Output the (X, Y) coordinate of the center of the cell containing the given text.  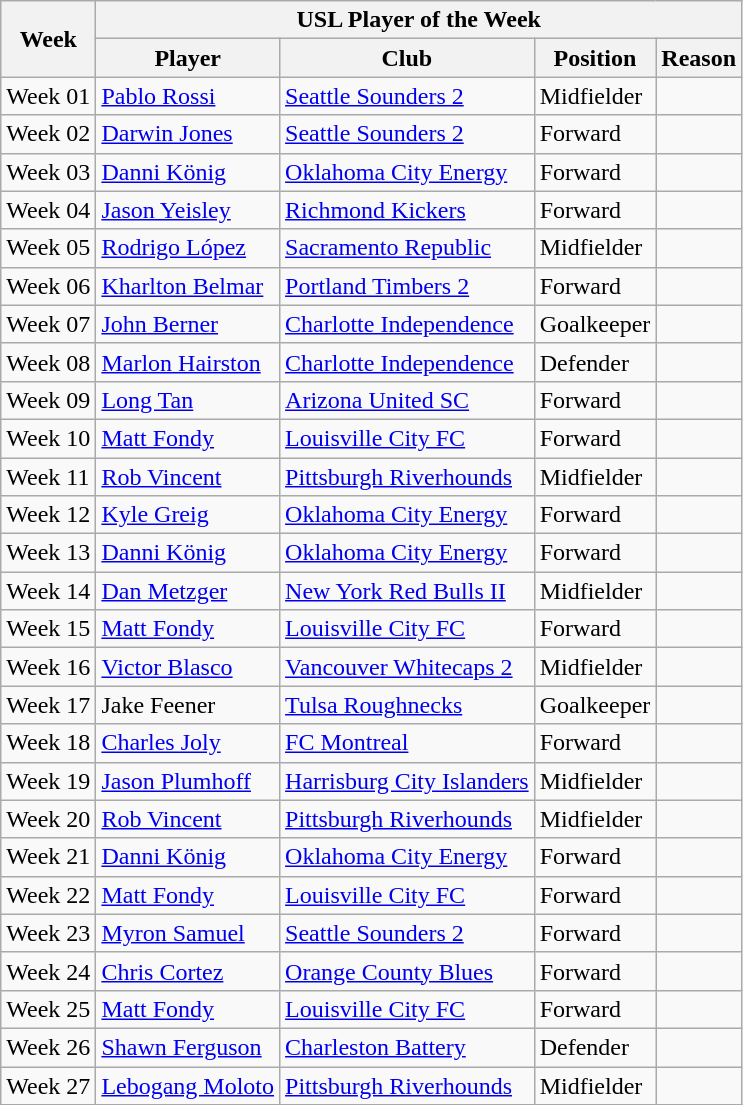
Week 21 (48, 857)
Week 05 (48, 248)
Week 03 (48, 172)
Myron Samuel (188, 933)
Marlon Hairston (188, 362)
Week 12 (48, 515)
Week (48, 39)
John Berner (188, 324)
Week 14 (48, 591)
Week 10 (48, 438)
Kharlton Belmar (188, 286)
Week 01 (48, 96)
Jason Yeisley (188, 210)
Portland Timbers 2 (408, 286)
Arizona United SC (408, 400)
Jake Feener (188, 705)
Week 25 (48, 1009)
Week 02 (48, 134)
Shawn Ferguson (188, 1047)
Week 16 (48, 667)
Darwin Jones (188, 134)
Club (408, 58)
Week 24 (48, 971)
Week 15 (48, 629)
Kyle Greig (188, 515)
Week 27 (48, 1085)
Week 13 (48, 553)
Week 23 (48, 933)
Chris Cortez (188, 971)
Reason (699, 58)
Week 06 (48, 286)
Week 19 (48, 781)
Richmond Kickers (408, 210)
Orange County Blues (408, 971)
Charles Joly (188, 743)
USL Player of the Week (419, 20)
Long Tan (188, 400)
Pablo Rossi (188, 96)
Week 04 (48, 210)
Victor Blasco (188, 667)
Dan Metzger (188, 591)
Player (188, 58)
Tulsa Roughnecks (408, 705)
Jason Plumhoff (188, 781)
Rodrigo López (188, 248)
Position (595, 58)
Sacramento Republic (408, 248)
Week 20 (48, 819)
Week 22 (48, 895)
Harrisburg City Islanders (408, 781)
Charleston Battery (408, 1047)
Week 11 (48, 477)
Week 17 (48, 705)
Week 18 (48, 743)
Week 07 (48, 324)
Week 09 (48, 400)
New York Red Bulls II (408, 591)
Week 26 (48, 1047)
Week 08 (48, 362)
Lebogang Moloto (188, 1085)
Vancouver Whitecaps 2 (408, 667)
FC Montreal (408, 743)
